Return the (x, y) coordinate for the center point of the cell that contains the specified text.  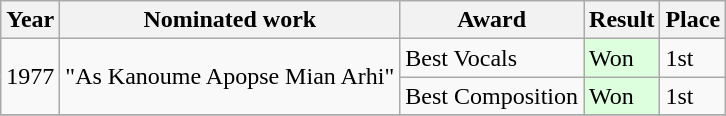
Year (30, 20)
Best Composition (492, 96)
Nominated work (230, 20)
Result (622, 20)
"As Kanoume Apopse Mian Arhi" (230, 77)
Award (492, 20)
Place (693, 20)
1977 (30, 77)
Best Vocals (492, 58)
